Scan for the cell matching the given text and deliver its (X, Y) coordinate at center. 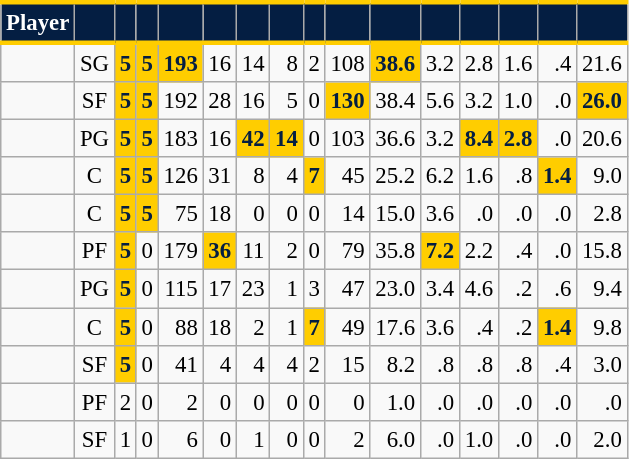
28 (220, 101)
23.0 (395, 289)
36 (220, 251)
88 (180, 327)
2.0 (602, 439)
36.6 (395, 139)
38.4 (395, 101)
25.2 (395, 176)
179 (180, 251)
9.8 (602, 327)
79 (348, 251)
15 (348, 364)
15.8 (602, 251)
38.6 (395, 62)
5.6 (440, 101)
183 (180, 139)
192 (180, 101)
SG (95, 62)
2.2 (478, 251)
6 (180, 439)
15.0 (395, 214)
3.0 (602, 364)
3.4 (440, 289)
.6 (558, 289)
26.0 (602, 101)
4.6 (478, 289)
115 (180, 289)
41 (180, 364)
126 (180, 176)
47 (348, 289)
193 (180, 62)
35.8 (395, 251)
Player (38, 22)
6.2 (440, 176)
11 (252, 251)
9.0 (602, 176)
108 (348, 62)
8.4 (478, 139)
7.2 (440, 251)
45 (348, 176)
130 (348, 101)
23 (252, 289)
20.6 (602, 139)
49 (348, 327)
9.4 (602, 289)
17.6 (395, 327)
8.2 (395, 364)
42 (252, 139)
31 (220, 176)
21.6 (602, 62)
17 (220, 289)
75 (180, 214)
103 (348, 139)
3 (314, 289)
6.0 (395, 439)
